Return the (X, Y) coordinate for the center point of the cell that contains the specified text.  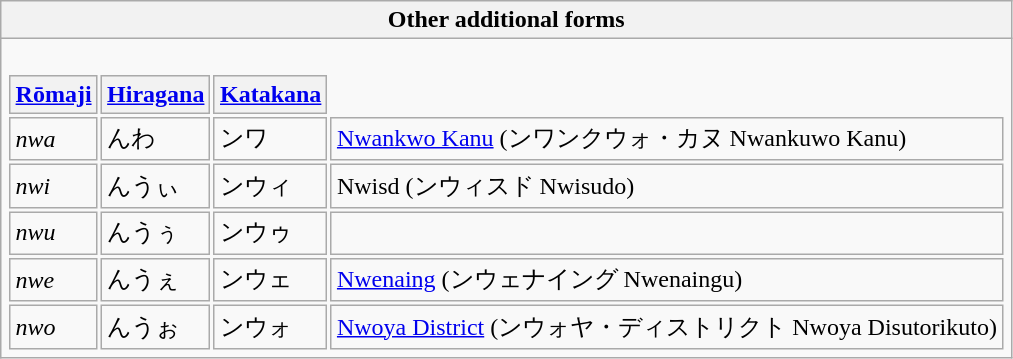
んうぇ (156, 280)
Nwisd (ンウィスド Nwisudo) (668, 186)
ンウォ (271, 327)
ンウィ (271, 186)
nwu (54, 233)
Other additional forms (506, 20)
ンウェ (271, 280)
Nwoya District (ンウォヤ・ディストリクト Nwoya Disutorikuto) (668, 327)
Rōmaji (54, 94)
んうぉ (156, 327)
Hiragana (156, 94)
Nwankwo Kanu (ンワンクウォ・カヌ Nwankuwo Kanu) (668, 139)
nwo (54, 327)
んうぃ (156, 186)
んうぅ (156, 233)
ンワ (271, 139)
nwa (54, 139)
nwe (54, 280)
Katakana (271, 94)
んわ (156, 139)
nwi (54, 186)
ンウゥ (271, 233)
Nwenaing (ンウェナイング Nwenaingu) (668, 280)
